For the text-containing cell, return its midpoint in (x, y) coordinate format. 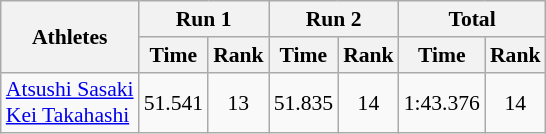
Atsushi SasakiKei Takahashi (70, 102)
51.541 (174, 102)
1:43.376 (442, 102)
51.835 (304, 102)
Total (472, 19)
Run 1 (204, 19)
Run 2 (334, 19)
Athletes (70, 36)
13 (238, 102)
